Output the (x, y) coordinate of the center of the cell containing the given text.  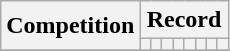
Competition (70, 26)
Record (184, 20)
